Extract the (x, y) coordinate from the center of the cell holding the provided text.  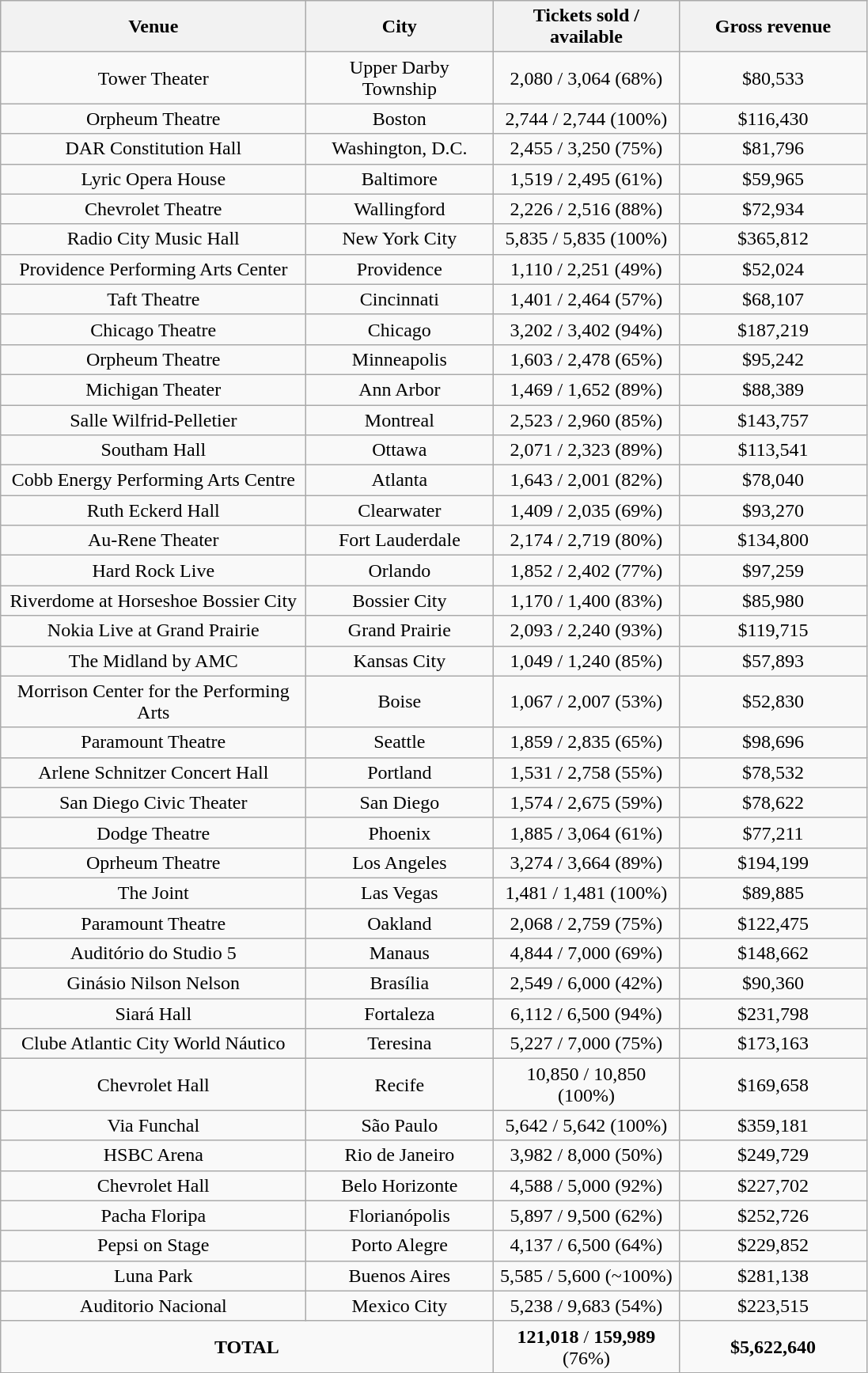
$194,199 (773, 863)
5,642 / 5,642 (100%) (586, 1125)
$122,475 (773, 924)
$77,211 (773, 833)
2,744 / 2,744 (100%) (586, 119)
DAR Constitution Hall (154, 149)
Oakland (400, 924)
Atlanta (400, 480)
2,549 / 6,000 (42%) (586, 984)
$72,934 (773, 209)
$359,181 (773, 1125)
The Joint (154, 893)
Florianópolis (400, 1216)
1,110 / 2,251 (49%) (586, 269)
2,455 / 3,250 (75%) (586, 149)
1,409 / 2,035 (69%) (586, 510)
5,227 / 7,000 (75%) (586, 1044)
4,588 / 5,000 (92%) (586, 1185)
Venue (154, 27)
Ottawa (400, 450)
Arlene Schnitzer Concert Hall (154, 772)
$119,715 (773, 631)
Bossier City (400, 601)
$59,965 (773, 179)
Ruth Eckerd Hall (154, 510)
Upper Darby Township (400, 78)
Ann Arbor (400, 389)
$143,757 (773, 420)
$148,662 (773, 954)
Morrison Center for the Performing Arts (154, 701)
4,844 / 7,000 (69%) (586, 954)
5,238 / 9,683 (54%) (586, 1306)
Providence (400, 269)
City (400, 27)
$85,980 (773, 601)
Phoenix (400, 833)
$57,893 (773, 661)
$229,852 (773, 1246)
1,603 / 2,478 (65%) (586, 359)
Fortaleza (400, 1014)
$78,532 (773, 772)
Brasília (400, 984)
Auditório do Studio 5 (154, 954)
Montreal (400, 420)
Auditorio Nacional (154, 1306)
5,897 / 9,500 (62%) (586, 1216)
121,018 / 159,989 (76%) (586, 1347)
2,080 / 3,064 (68%) (586, 78)
2,071 / 2,323 (89%) (586, 450)
$52,830 (773, 701)
Seattle (400, 742)
$252,726 (773, 1216)
Au-Rene Theater (154, 540)
$116,430 (773, 119)
Hard Rock Live (154, 571)
$68,107 (773, 299)
TOTAL (247, 1347)
Boise (400, 701)
3,274 / 3,664 (89%) (586, 863)
Baltimore (400, 179)
Pepsi on Stage (154, 1246)
San Diego (400, 802)
$81,796 (773, 149)
Gross revenue (773, 27)
Nokia Live at Grand Prairie (154, 631)
1,643 / 2,001 (82%) (586, 480)
Recife (400, 1084)
$90,360 (773, 984)
Cincinnati (400, 299)
Mexico City (400, 1306)
São Paulo (400, 1125)
Kansas City (400, 661)
Boston (400, 119)
$227,702 (773, 1185)
1,885 / 3,064 (61%) (586, 833)
$223,515 (773, 1306)
1,519 / 2,495 (61%) (586, 179)
Radio City Music Hall (154, 239)
1,574 / 2,675 (59%) (586, 802)
2,523 / 2,960 (85%) (586, 420)
1,049 / 1,240 (85%) (586, 661)
Oprheum Theatre (154, 863)
10,850 / 10,850 (100%) (586, 1084)
$249,729 (773, 1155)
HSBC Arena (154, 1155)
The Midland by AMC (154, 661)
$169,658 (773, 1084)
1,170 / 1,400 (83%) (586, 601)
Southam Hall (154, 450)
$97,259 (773, 571)
3,982 / 8,000 (50%) (586, 1155)
1,067 / 2,007 (53%) (586, 701)
Wallingford (400, 209)
Pacha Floripa (154, 1216)
Cobb Energy Performing Arts Centre (154, 480)
$5,622,640 (773, 1347)
Luna Park (154, 1276)
$78,040 (773, 480)
5,835 / 5,835 (100%) (586, 239)
Los Angeles (400, 863)
2,068 / 2,759 (75%) (586, 924)
1,469 / 1,652 (89%) (586, 389)
Orlando (400, 571)
Las Vegas (400, 893)
$187,219 (773, 329)
5,585 / 5,600 (~100%) (586, 1276)
$98,696 (773, 742)
$88,389 (773, 389)
Belo Horizonte (400, 1185)
1,859 / 2,835 (65%) (586, 742)
$231,798 (773, 1014)
Portland (400, 772)
$78,622 (773, 802)
Riverdome at Horseshoe Bossier City (154, 601)
Salle Wilfrid-Pelletier (154, 420)
$95,242 (773, 359)
Clearwater (400, 510)
$281,138 (773, 1276)
6,112 / 6,500 (94%) (586, 1014)
Buenos Aires (400, 1276)
$365,812 (773, 239)
Chicago Theatre (154, 329)
2,093 / 2,240 (93%) (586, 631)
Washington, D.C. (400, 149)
3,202 / 3,402 (94%) (586, 329)
Tower Theater (154, 78)
Grand Prairie (400, 631)
Michigan Theater (154, 389)
Teresina (400, 1044)
Manaus (400, 954)
1,481 / 1,481 (100%) (586, 893)
$134,800 (773, 540)
Providence Performing Arts Center (154, 269)
2,174 / 2,719 (80%) (586, 540)
Porto Alegre (400, 1246)
1,852 / 2,402 (77%) (586, 571)
$113,541 (773, 450)
Dodge Theatre (154, 833)
Siará Hall (154, 1014)
Via Funchal (154, 1125)
$80,533 (773, 78)
Tickets sold / available (586, 27)
$93,270 (773, 510)
Chevrolet Theatre (154, 209)
2,226 / 2,516 (88%) (586, 209)
$52,024 (773, 269)
1,531 / 2,758 (55%) (586, 772)
4,137 / 6,500 (64%) (586, 1246)
Fort Lauderdale (400, 540)
Taft Theatre (154, 299)
San Diego Civic Theater (154, 802)
$173,163 (773, 1044)
New York City (400, 239)
1,401 / 2,464 (57%) (586, 299)
Chicago (400, 329)
Lyric Opera House (154, 179)
Rio de Janeiro (400, 1155)
Minneapolis (400, 359)
Ginásio Nilson Nelson (154, 984)
Clube Atlantic City World Náutico (154, 1044)
$89,885 (773, 893)
